Detect which cell encompasses the target text, then output its [X, Y] center coordinate. 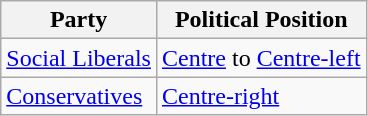
Centre to Centre-left [261, 58]
Centre-right [261, 96]
Political Position [261, 20]
Conservatives [79, 96]
Party [79, 20]
Social Liberals [79, 58]
